Return the (x, y) coordinate for the center point of the cell that contains the specified text.  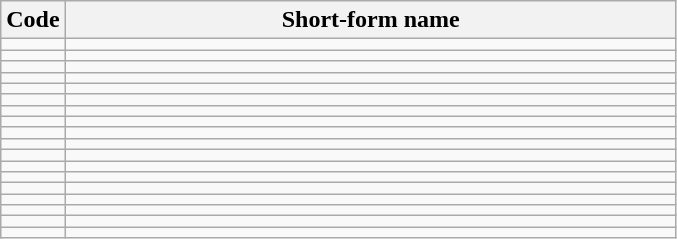
Short-form name (370, 20)
Code (33, 20)
